From the cell containing the given text, extract its center point as [X, Y] coordinate. 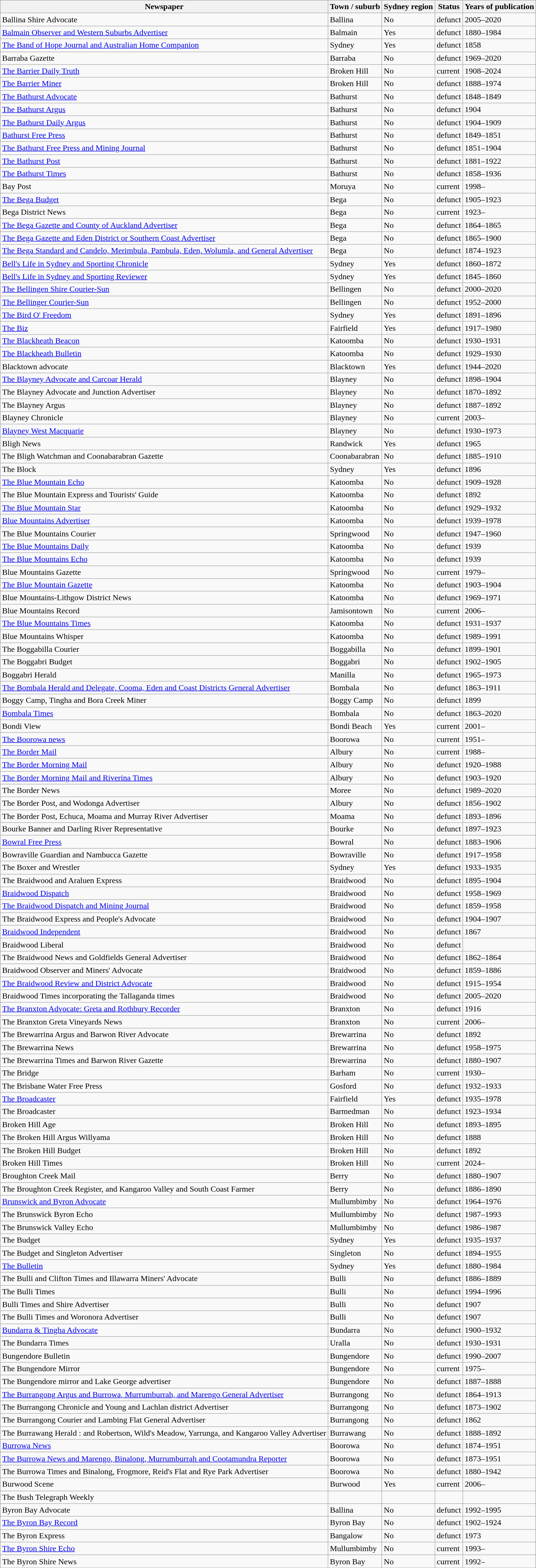
1986–1987 [499, 1227]
The Biz [164, 328]
1935–1978 [499, 1099]
The Blayney Advocate and Junction Advertiser [164, 392]
Bowral Free Press [164, 842]
The Bega Standard and Candelo, Merimbula, Pambula, Eden, Wolumla, and General Advertiser [164, 251]
1887–1888 [499, 1381]
Years of publication [499, 7]
1920–1988 [499, 765]
Blayney West Macquarie [164, 431]
Bowraville Guardian and Nambucca Gazette [164, 855]
The Blackheath Bulletin [164, 353]
The Bellingen Shire Courier-Sun [164, 289]
The Budget and Singleton Advertiser [164, 1253]
Boggabri Herald [164, 675]
1992–1995 [499, 1510]
The Burrowa Times and Binalong, Frogmore, Reid's Flat and Rye Park Advertiser [164, 1471]
Bundarra [355, 1330]
The Border News [164, 791]
1908–2024 [499, 71]
Blayney Chronicle [164, 418]
The Blayney Advocate and Carcoar Herald [164, 379]
The Blackheath Beacon [164, 341]
1863–2020 [499, 713]
Boggabilla [355, 649]
Bourke [355, 829]
1874–1923 [499, 251]
1893–1895 [499, 1124]
1864–1913 [499, 1394]
1891–1896 [499, 315]
The Bulli Times [164, 1292]
The Blayney Argus [164, 405]
Braidwood Times incorporating the Tallaganda times [164, 996]
1903–1904 [499, 585]
1870–1892 [499, 392]
Blacktown [355, 366]
Moree [355, 791]
2003– [499, 418]
1897–1923 [499, 829]
Sydney region [409, 7]
Blue Mountains Record [164, 611]
The Blue Mountain Star [164, 508]
1883–1906 [499, 842]
1851–1904 [499, 148]
The Barrier Daily Truth [164, 71]
The Brewarrina Argus and Barwon River Advocate [164, 1035]
Bondi View [164, 726]
1992– [499, 1561]
The Border Morning Mail and Riverina Times [164, 777]
The Brunswick Valley Echo [164, 1227]
Newspaper [164, 7]
The Byron Bay Record [164, 1523]
The Burrangong Argus and Burrowa, Murrumburrah, and Marengo General Advertiser [164, 1394]
1931–1937 [499, 623]
1874–1951 [499, 1446]
The Boorowa news [164, 739]
Barham [355, 1073]
The Bungendore mirror and Lake George advertiser [164, 1381]
Byron Bay Advocate [164, 1510]
The Bungendore Mirror [164, 1368]
1862–1864 [499, 957]
The Border Post, Echuca, Moama and Murray River Advertiser [164, 816]
The Bega Gazette and Eden District or Southern Coast Advertiser [164, 238]
1935–1937 [499, 1240]
Blue Mountains Whisper [164, 636]
1944–2020 [499, 366]
Singleton [355, 1253]
2000–2020 [499, 289]
The Bathurst Times [164, 174]
Gosford [355, 1086]
The Boxer and Wrestler [164, 868]
1958–1969 [499, 893]
1951– [499, 739]
The Burrawang Herald : and Robertson, Wild's Meadow, Yarrunga, and Kangaroo Valley Advertiser [164, 1433]
1939–1978 [499, 521]
Blue Mountains-Lithgow District News [164, 598]
1994–1996 [499, 1292]
The Byron Shire Echo [164, 1548]
The Bligh Watchman and Coonabarabran Gazette [164, 456]
The Border Post, and Wodonga Advertiser [164, 803]
The Brewarrina Times and Barwon River Gazette [164, 1060]
The Braidwood News and Goldfields General Advertiser [164, 957]
1849–1851 [499, 135]
Jamisontown [355, 611]
1932–1933 [499, 1086]
The Blue Mountains Daily [164, 546]
The Blue Mountain Express and Tourists' Guide [164, 495]
Manilla [355, 675]
Bell's Life in Sydney and Sporting Reviewer [164, 276]
1896 [499, 469]
1969–2020 [499, 58]
The Bathurst Advocate [164, 97]
1898–1904 [499, 379]
1900–1932 [499, 1330]
Bay Post [164, 187]
1979– [499, 572]
1867 [499, 932]
Barraba [355, 58]
Bundarra & Tingha Advocate [164, 1330]
Bulli Times and Shire Advertiser [164, 1304]
1917–1980 [499, 328]
The Blue Mountains Courier [164, 533]
1902–1924 [499, 1523]
1859–1958 [499, 906]
1964–1976 [499, 1202]
2001– [499, 726]
1899–1901 [499, 649]
The Burrangong Chronicle and Young and Lachlan district Advertiser [164, 1407]
1862 [499, 1420]
The Barrier Miner [164, 84]
Moruya [355, 187]
1873–1902 [499, 1407]
1965 [499, 444]
1904–1909 [499, 122]
Barmedman [355, 1112]
1848–1849 [499, 97]
1860–1872 [499, 264]
Burrawang [355, 1433]
1975– [499, 1368]
The Blue Mountains Echo [164, 559]
The Broken Hill Budget [164, 1150]
1858 [499, 45]
The Bathurst Daily Argus [164, 122]
Boggy Camp, Tingha and Bora Creek Miner [164, 700]
1905–1923 [499, 200]
Balmain [355, 32]
Bathurst Free Press [164, 135]
The Broken Hill Argus Willyama [164, 1137]
Bungendore Bulletin [164, 1356]
The Boggabilla Courier [164, 649]
The Bundarra Times [164, 1343]
The Bird O' Freedom [164, 315]
1885–1910 [499, 456]
Broughton Creek Mail [164, 1176]
1899 [499, 700]
1893–1896 [499, 816]
1845–1860 [499, 276]
Blue Mountains Advertiser [164, 521]
1917–1958 [499, 855]
Bondi Beach [355, 726]
1989–1991 [499, 636]
Braidwood Liberal [164, 945]
1904 [499, 109]
Bowraville [355, 855]
Broken Hill Age [164, 1124]
The Bega Gazette and County of Auckland Advertiser [164, 225]
The Braidwood Express and People's Advocate [164, 919]
Braidwood Dispatch [164, 893]
The Bombala Herald and Delegate, Cooma, Eden and Coast Districts General Advertiser [164, 688]
1965–1973 [499, 675]
1947–1960 [499, 533]
2024– [499, 1163]
The Bulli Times and Woronora Advertiser [164, 1317]
The Bridge [164, 1073]
Barraba Gazette [164, 58]
The Burrangong Courier and Lambing Flat General Advertiser [164, 1420]
The Braidwood Review and District Advocate [164, 983]
The Brunswick Byron Echo [164, 1215]
Blacktown advocate [164, 366]
The Block [164, 469]
Status [449, 7]
Ballina Shire Advocate [164, 20]
The Blue Mountains Times [164, 623]
Bowral [355, 842]
1929–1930 [499, 353]
Burwood Scene [164, 1484]
Braidwood Independent [164, 932]
Bombala Times [164, 713]
1904–1907 [499, 919]
Boggabri [355, 662]
Broken Hill Times [164, 1163]
1988– [499, 752]
The Boggabri Budget [164, 662]
1998– [499, 187]
The Border Morning Mail [164, 765]
1993– [499, 1548]
1859–1886 [499, 970]
Brunswick and Byron Advocate [164, 1202]
1858–1936 [499, 174]
1895–1904 [499, 880]
The Blue Mountain Gazette [164, 585]
1990–2007 [499, 1356]
1888–1974 [499, 84]
The Border Mail [164, 752]
1929–1932 [499, 508]
1863–1911 [499, 688]
The Broughton Creek Register, and Kangaroo Valley and South Coast Farmer [164, 1189]
1888–1892 [499, 1433]
The Bathurst Post [164, 161]
Boggy Camp [355, 700]
The Brewarrina News [164, 1047]
1903–1920 [499, 777]
1864–1865 [499, 225]
The Brisbane Water Free Press [164, 1086]
The Budget [164, 1240]
1952–2000 [499, 302]
1880–1942 [499, 1471]
Coonabarabran [355, 456]
1888 [499, 1137]
1886–1889 [499, 1279]
Uralla [355, 1343]
Bangalow [355, 1536]
The Bega Budget [164, 200]
1886–1890 [499, 1189]
1865–1900 [499, 238]
1923–1934 [499, 1112]
1894–1955 [499, 1253]
The Band of Hope Journal and Australian Home Companion [164, 45]
The Bathurst Argus [164, 109]
1973 [499, 1536]
Burrowa News [164, 1446]
1902–1905 [499, 662]
1969–1971 [499, 598]
The Branxton Advocate: Greta and Rothbury Recorder [164, 1009]
The Byron Shire News [164, 1561]
The Byron Express [164, 1536]
Burwood [355, 1484]
Bega District News [164, 212]
Blue Mountains Gazette [164, 572]
1856–1902 [499, 803]
1909–1928 [499, 482]
The Branxton Greta Vineyards News [164, 1022]
1923– [499, 212]
The Braidwood and Araluen Express [164, 880]
The Braidwood Dispatch and Mining Journal [164, 906]
1873–1951 [499, 1459]
Town / suburb [355, 7]
Braidwood Observer and Miners' Advocate [164, 970]
1933–1935 [499, 868]
Bourke Banner and Darling River Representative [164, 829]
The Burrowa News and Marengo, Binalong, Murrumburrah and Cootamundra Reporter [164, 1459]
1958–1975 [499, 1047]
Balmain Observer and Western Suburbs Advertiser [164, 32]
1930– [499, 1073]
1987–1993 [499, 1215]
The Bush Telegraph Weekly [164, 1497]
The Bulli and Clifton Times and Illawarra Miners' Advocate [164, 1279]
1916 [499, 1009]
1930–1973 [499, 431]
Bligh News [164, 444]
Moama [355, 816]
1989–2020 [499, 791]
1887–1892 [499, 405]
1915–1954 [499, 983]
The Blue Mountain Echo [164, 482]
The Bellinger Courier-Sun [164, 302]
Bell's Life in Sydney and Sporting Chronicle [164, 264]
1881–1922 [499, 161]
The Bathurst Free Press and Mining Journal [164, 148]
The Bulletin [164, 1266]
Randwick [355, 444]
